Return the (X, Y) coordinate for the center point of the cell that contains the specified text.  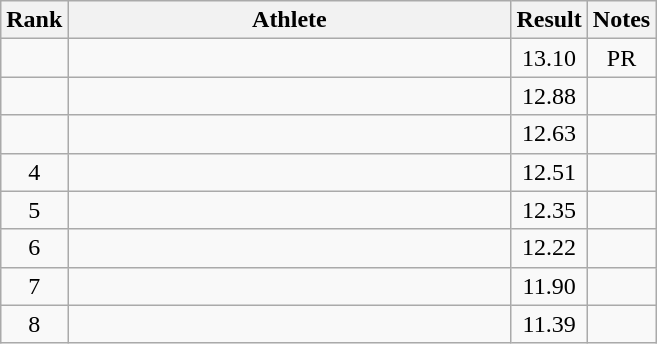
Notes (621, 20)
Result (549, 20)
5 (34, 210)
12.22 (549, 248)
12.88 (549, 96)
11.39 (549, 324)
Rank (34, 20)
Athlete (290, 20)
8 (34, 324)
11.90 (549, 286)
4 (34, 172)
12.35 (549, 210)
7 (34, 286)
12.51 (549, 172)
13.10 (549, 58)
PR (621, 58)
6 (34, 248)
12.63 (549, 134)
